Extract the [x, y] coordinate from the center of the cell holding the provided text.  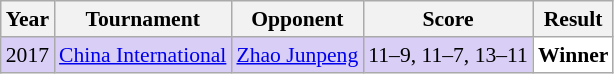
Score [448, 19]
China International [142, 55]
Result [574, 19]
Zhao Junpeng [297, 55]
Opponent [297, 19]
2017 [28, 55]
Winner [574, 55]
11–9, 11–7, 13–11 [448, 55]
Year [28, 19]
Tournament [142, 19]
